Detect which cell encompasses the target text, then output its (X, Y) center coordinate. 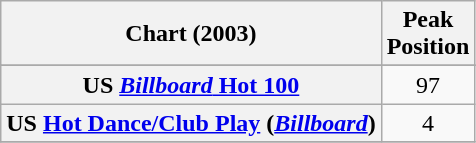
Chart (2003) (191, 34)
4 (428, 123)
97 (428, 85)
US Hot Dance/Club Play (Billboard) (191, 123)
Peak Position (428, 34)
US Billboard Hot 100 (191, 85)
